For the text-containing cell, return its midpoint in [X, Y] coordinate format. 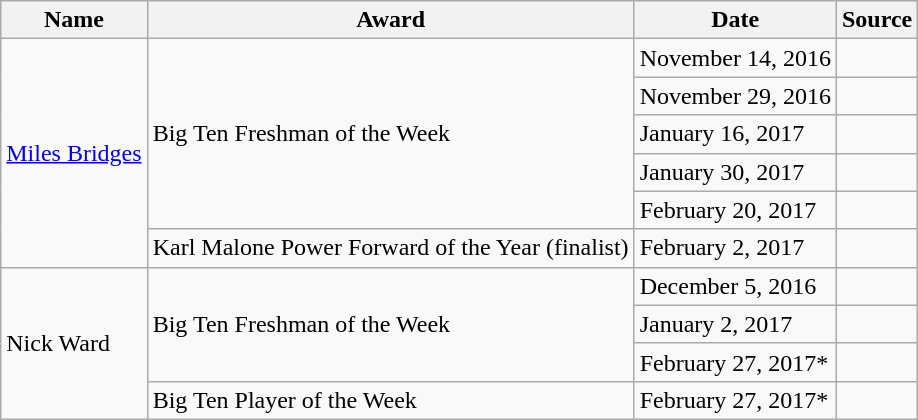
January 30, 2017 [735, 172]
November 14, 2016 [735, 58]
January 2, 2017 [735, 324]
Date [735, 20]
Big Ten Player of the Week [390, 400]
Nick Ward [74, 343]
February 20, 2017 [735, 210]
Name [74, 20]
February 2, 2017 [735, 248]
Miles Bridges [74, 153]
Award [390, 20]
November 29, 2016 [735, 96]
Karl Malone Power Forward of the Year (finalist) [390, 248]
January 16, 2017 [735, 134]
December 5, 2016 [735, 286]
Source [876, 20]
